Capture the cell that displays the provided text and extract its (X, Y) central coordinate. 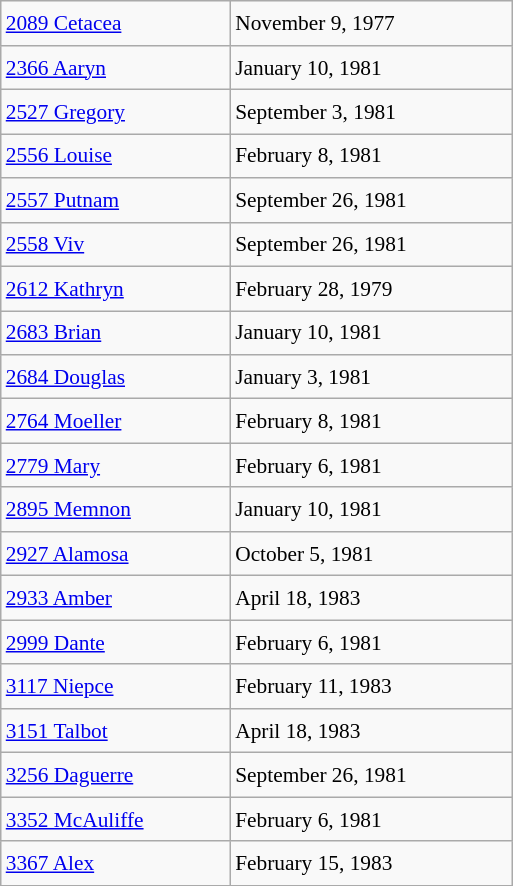
2527 Gregory (116, 112)
2558 Viv (116, 244)
February 11, 1983 (371, 686)
February 28, 1979 (371, 288)
2366 Aaryn (116, 67)
3117 Niepce (116, 686)
2557 Putnam (116, 200)
2895 Memnon (116, 509)
2933 Amber (116, 598)
2556 Louise (116, 156)
November 9, 1977 (371, 23)
2612 Kathryn (116, 288)
2927 Alamosa (116, 554)
3256 Daguerre (116, 775)
3151 Talbot (116, 730)
2684 Douglas (116, 377)
2779 Mary (116, 465)
2089 Cetacea (116, 23)
January 3, 1981 (371, 377)
October 5, 1981 (371, 554)
2999 Dante (116, 642)
2683 Brian (116, 333)
3367 Alex (116, 863)
February 15, 1983 (371, 863)
September 3, 1981 (371, 112)
3352 McAuliffe (116, 819)
2764 Moeller (116, 421)
